For the text-containing cell, return its midpoint in [x, y] coordinate format. 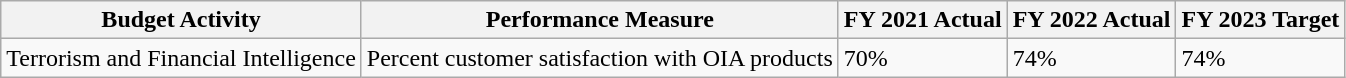
FY 2022 Actual [1092, 20]
Terrorism and Financial Intelligence [182, 58]
FY 2023 Target [1260, 20]
Performance Measure [600, 20]
Percent customer satisfaction with OIA products [600, 58]
FY 2021 Actual [922, 20]
Budget Activity [182, 20]
70% [922, 58]
